Return the [x, y] coordinate for the center point of the cell that contains the specified text.  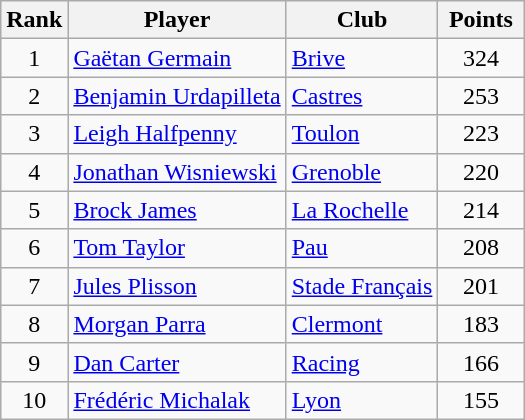
Player [177, 20]
1 [34, 58]
Rank [34, 20]
8 [34, 324]
223 [481, 134]
Jules Plisson [177, 286]
Clermont [362, 324]
Points [481, 20]
Morgan Parra [177, 324]
2 [34, 96]
Jonathan Wisniewski [177, 172]
Castres [362, 96]
6 [34, 248]
3 [34, 134]
Stade Français [362, 286]
Pau [362, 248]
Brive [362, 58]
10 [34, 400]
324 [481, 58]
208 [481, 248]
Grenoble [362, 172]
Frédéric Michalak [177, 400]
Lyon [362, 400]
Racing [362, 362]
166 [481, 362]
Benjamin Urdapilleta [177, 96]
253 [481, 96]
La Rochelle [362, 210]
9 [34, 362]
Club [362, 20]
7 [34, 286]
4 [34, 172]
5 [34, 210]
155 [481, 400]
183 [481, 324]
201 [481, 286]
220 [481, 172]
Tom Taylor [177, 248]
Toulon [362, 134]
Leigh Halfpenny [177, 134]
Dan Carter [177, 362]
214 [481, 210]
Gaëtan Germain [177, 58]
Brock James [177, 210]
